Search for the cell housing the specified text and yield its [X, Y] center coordinate. 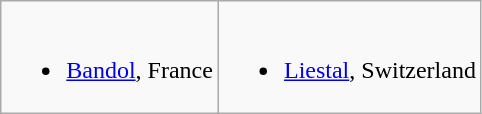
Bandol, France [110, 58]
Liestal, Switzerland [350, 58]
